Find where the given text appears and provide that cell's center as (X, Y) coordinate. 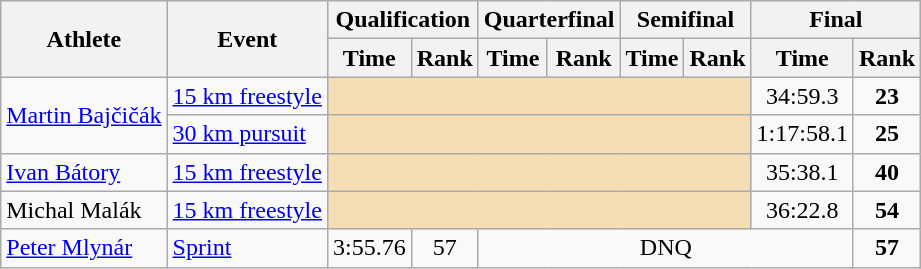
Athlete (84, 39)
Michal Malák (84, 210)
Peter Mlynár (84, 248)
34:59.3 (802, 96)
3:55.76 (369, 248)
DNQ (666, 248)
40 (886, 172)
Quarterfinal (549, 20)
30 km pursuit (247, 134)
Semifinal (686, 20)
Sprint (247, 248)
Qualification (402, 20)
23 (886, 96)
36:22.8 (802, 210)
Ivan Bátory (84, 172)
Event (247, 39)
1:17:58.1 (802, 134)
35:38.1 (802, 172)
Final (836, 20)
25 (886, 134)
Martin Bajčičák (84, 115)
54 (886, 210)
